Identify which cell holds the provided text, then report its [X, Y] central coordinate. 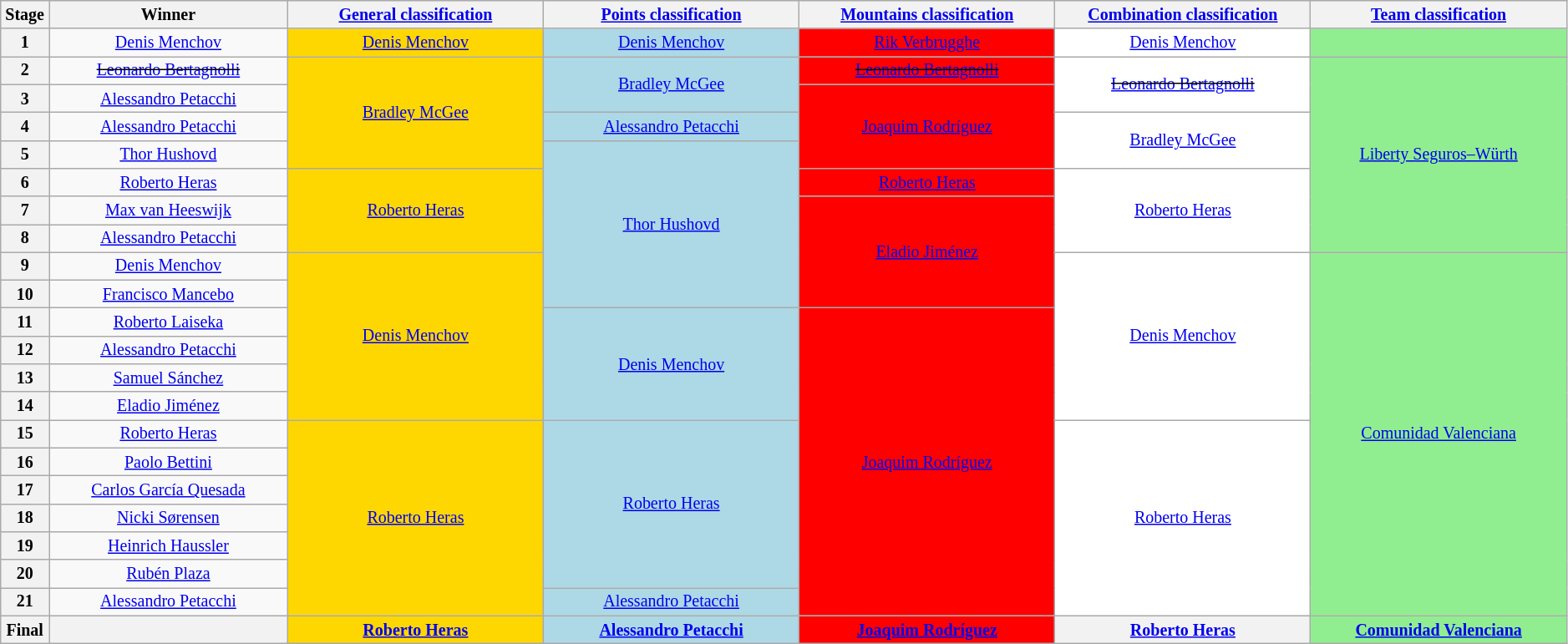
11 [25, 322]
Stage [25, 15]
Team classification [1439, 15]
Winner [169, 15]
Francisco Mancebo [169, 294]
15 [25, 434]
Rik Verbrugghe [927, 43]
13 [25, 378]
14 [25, 406]
Roberto Laiseka [169, 322]
7 [25, 210]
Points classification [671, 15]
18 [25, 518]
Combination classification [1183, 15]
3 [25, 99]
Heinrich Haussler [169, 546]
2 [25, 70]
20 [25, 573]
Mountains classification [927, 15]
1 [25, 43]
12 [25, 351]
4 [25, 127]
Rubén Plaza [169, 573]
6 [25, 182]
9 [25, 266]
5 [25, 154]
10 [25, 294]
Nicki Sørensen [169, 518]
Paolo Bettini [169, 463]
19 [25, 546]
General classification [415, 15]
Samuel Sánchez [169, 378]
17 [25, 489]
Carlos García Quesada [169, 489]
Final [25, 630]
16 [25, 463]
21 [25, 601]
Liberty Seguros–Würth [1439, 155]
Max van Heeswijk [169, 210]
8 [25, 239]
